Return the [x, y] coordinate for the center point of the cell that contains the specified text.  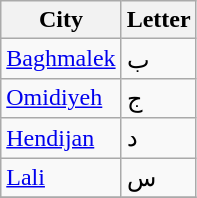
Lali [61, 178]
Letter [158, 20]
ب [158, 59]
Baghmalek [61, 59]
د [158, 138]
Hendijan [61, 138]
ج [158, 98]
س [158, 178]
Omidiyeh [61, 98]
City [61, 20]
